Locate the cell with the specified text and output its (x, y) center coordinate. 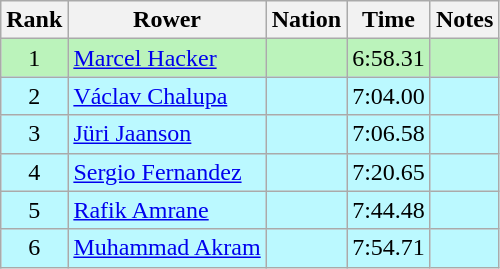
Václav Chalupa (167, 96)
7:44.48 (389, 210)
Marcel Hacker (167, 58)
7:04.00 (389, 96)
Sergio Fernandez (167, 172)
2 (34, 96)
7:06.58 (389, 134)
Jüri Jaanson (167, 134)
4 (34, 172)
6:58.31 (389, 58)
Notes (464, 20)
Nation (306, 20)
1 (34, 58)
3 (34, 134)
Rank (34, 20)
6 (34, 248)
Rafik Amrane (167, 210)
7:20.65 (389, 172)
Rower (167, 20)
7:54.71 (389, 248)
Muhammad Akram (167, 248)
5 (34, 210)
Time (389, 20)
